Scan for the cell matching the given text and deliver its [x, y] coordinate at center. 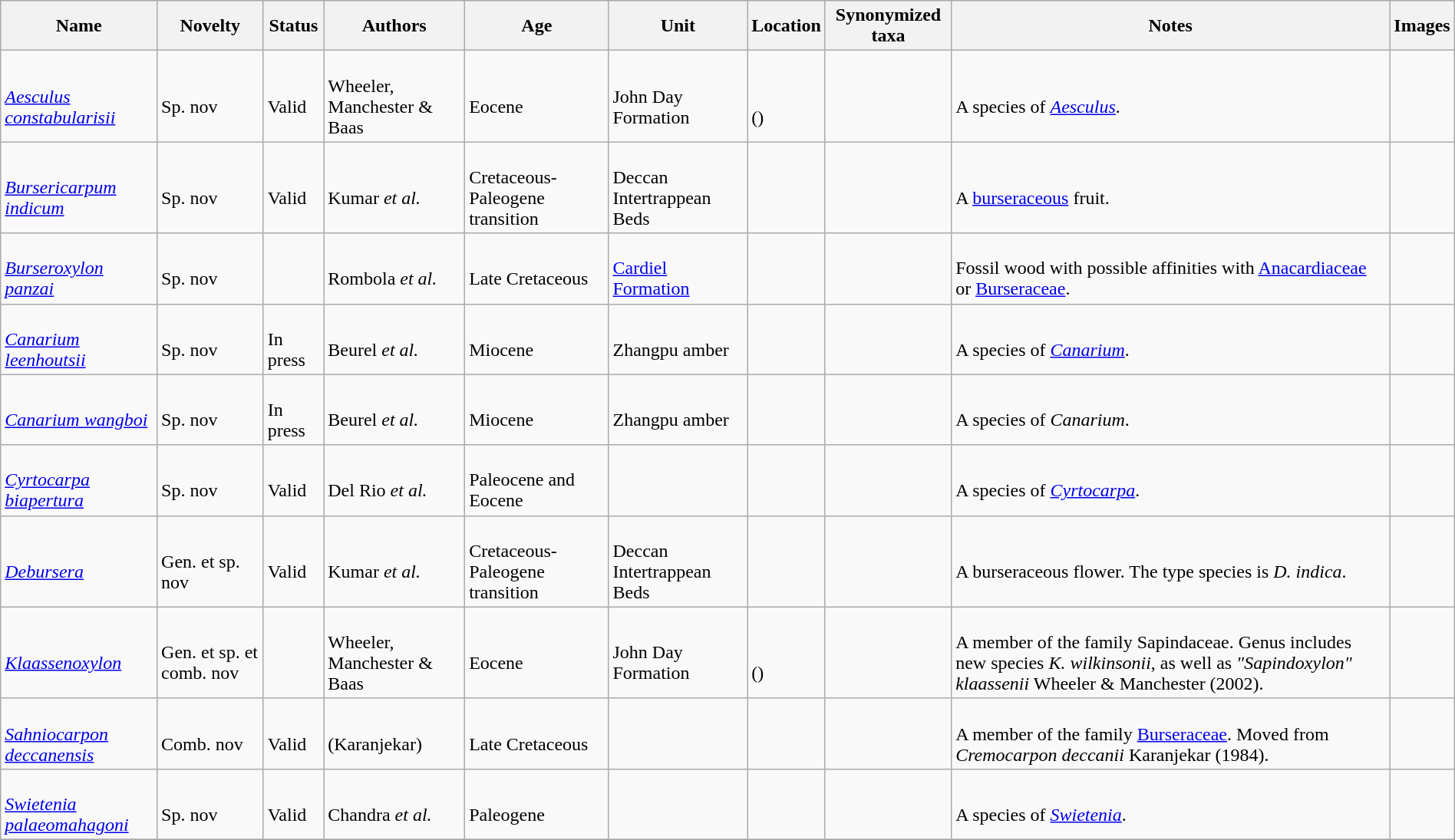
A species of Aesculus. [1171, 97]
Notes [1171, 26]
Aesculus constabularisii [79, 97]
Cyrtocarpa biapertura [79, 480]
A species of Cyrtocarpa. [1171, 480]
Fossil wood with possible affinities with Anacardiaceae or Burseraceae. [1171, 268]
Paleocene and Eocene [537, 480]
Status [293, 26]
Comb. nov [210, 733]
Authors [394, 26]
Gen. et sp. nov [210, 562]
A member of the family Sapindaceae. Genus includes new species K. wilkinsonii, as well as "Sapindoxylon" klaassenii Wheeler & Manchester (2002). [1171, 652]
Debursera [79, 562]
Images [1422, 26]
Synonymized taxa [888, 26]
Sahniocarpon deccanensis [79, 733]
Bursericarpum indicum [79, 187]
Burseroxylon panzai [79, 268]
Gen. et sp. et comb. nov [210, 652]
A member of the family Burseraceae. Moved from Cremocarpon deccanii Karanjekar (1984). [1171, 733]
Novelty [210, 26]
Age [537, 26]
A species of Swietenia. [1171, 804]
Paleogene [537, 804]
Chandra et al. [394, 804]
Swietenia palaeomahagoni [79, 804]
Name [79, 26]
Rombola et al. [394, 268]
Location [787, 26]
A burseraceous flower. The type species is D. indica. [1171, 562]
Canarium wangboi [79, 410]
Klaassenoxylon [79, 652]
A burseraceous fruit. [1171, 187]
(Karanjekar) [394, 733]
Del Rio et al. [394, 480]
Cardiel Formation [678, 268]
Unit [678, 26]
Canarium leenhoutsii [79, 339]
